Pinpoint the cell where the given text exists, returning its (X, Y) midpoint coordinate. 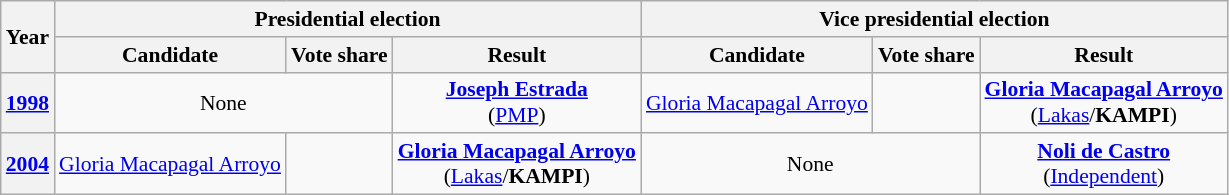
Presidential election (348, 19)
Vice presidential election (934, 19)
Year (28, 36)
Noli de Castro(Independent) (1104, 164)
2004 (28, 164)
Joseph Estrada(PMP) (517, 102)
1998 (28, 102)
